Determine the [X, Y] coordinate at the center of the cell enclosing the given text.  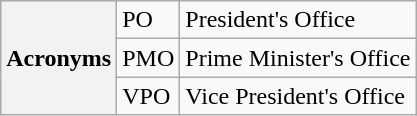
Vice President's Office [298, 96]
VPO [148, 96]
Acronyms [59, 58]
PMO [148, 58]
PO [148, 20]
Prime Minister's Office [298, 58]
President's Office [298, 20]
